Pinpoint the cell where the given text exists, returning its [x, y] midpoint coordinate. 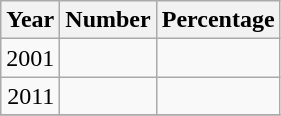
Number [108, 20]
Percentage [218, 20]
2011 [30, 96]
2001 [30, 58]
Year [30, 20]
